Detect which cell encompasses the target text, then output its [x, y] center coordinate. 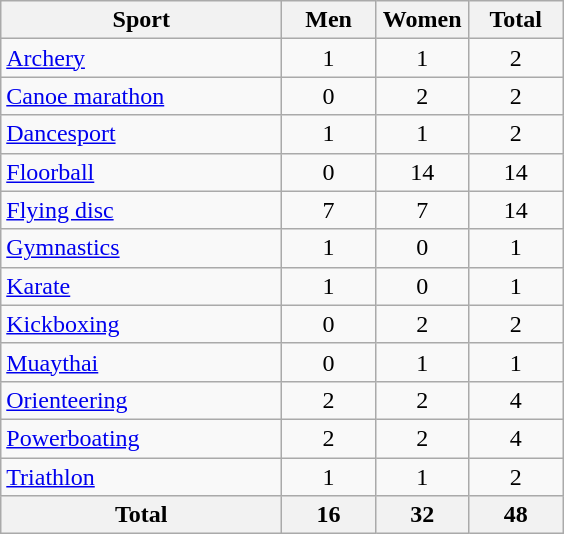
Sport [142, 20]
48 [516, 515]
Orienteering [142, 400]
Men [329, 20]
Archery [142, 58]
Gymnastics [142, 248]
Karate [142, 286]
Powerboating [142, 438]
Muaythai [142, 362]
Floorball [142, 172]
Women [422, 20]
Canoe marathon [142, 96]
Kickboxing [142, 324]
32 [422, 515]
Dancesport [142, 134]
Flying disc [142, 210]
16 [329, 515]
Triathlon [142, 477]
